Capture the cell that displays the provided text and extract its (X, Y) central coordinate. 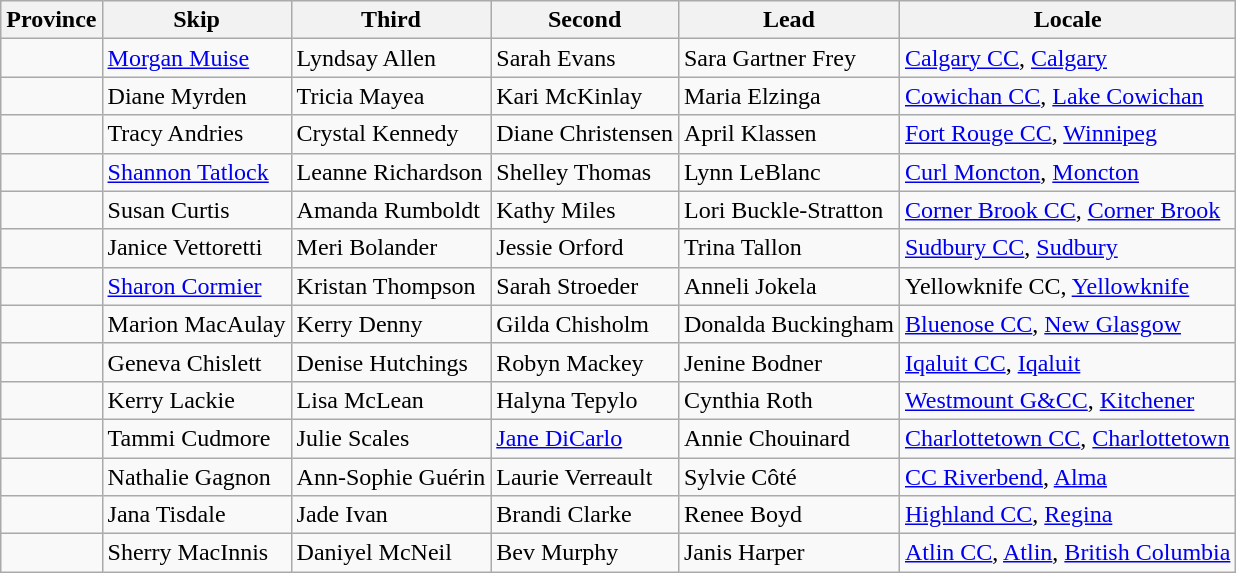
Yellowknife CC, Yellowknife (1067, 286)
Lisa McLean (391, 400)
Morgan Muise (196, 58)
Janice Vettoretti (196, 248)
Bev Murphy (585, 553)
Charlottetown CC, Charlottetown (1067, 438)
Jenine Bodner (788, 362)
Cynthia Roth (788, 400)
Ann-Sophie Guérin (391, 477)
Annie Chouinard (788, 438)
Gilda Chisholm (585, 324)
Diane Myrden (196, 96)
Sherry MacInnis (196, 553)
Crystal Kennedy (391, 134)
Third (391, 20)
Bluenose CC, New Glasgow (1067, 324)
Meri Bolander (391, 248)
Trina Tallon (788, 248)
Jessie Orford (585, 248)
Lori Buckle-Stratton (788, 210)
Leanne Richardson (391, 172)
Sarah Stroeder (585, 286)
Lead (788, 20)
Highland CC, Regina (1067, 515)
Denise Hutchings (391, 362)
Sara Gartner Frey (788, 58)
Curl Moncton, Moncton (1067, 172)
Westmount G&CC, Kitchener (1067, 400)
Locale (1067, 20)
Calgary CC, Calgary (1067, 58)
Laurie Verreault (585, 477)
Second (585, 20)
Maria Elzinga (788, 96)
Susan Curtis (196, 210)
Donalda Buckingham (788, 324)
Marion MacAulay (196, 324)
Renee Boyd (788, 515)
Kerry Lackie (196, 400)
Atlin CC, Atlin, British Columbia (1067, 553)
Amanda Rumboldt (391, 210)
Jade Ivan (391, 515)
Brandi Clarke (585, 515)
Janis Harper (788, 553)
Sarah Evans (585, 58)
CC Riverbend, Alma (1067, 477)
Tammi Cudmore (196, 438)
Kathy Miles (585, 210)
Diane Christensen (585, 134)
Corner Brook CC, Corner Brook (1067, 210)
Iqaluit CC, Iqaluit (1067, 362)
Lyndsay Allen (391, 58)
Nathalie Gagnon (196, 477)
Tracy Andries (196, 134)
Tricia Mayea (391, 96)
Sharon Cormier (196, 286)
Shelley Thomas (585, 172)
Sudbury CC, Sudbury (1067, 248)
Julie Scales (391, 438)
Shannon Tatlock (196, 172)
Anneli Jokela (788, 286)
Skip (196, 20)
Province (52, 20)
Lynn LeBlanc (788, 172)
Geneva Chislett (196, 362)
Daniyel McNeil (391, 553)
Cowichan CC, Lake Cowichan (1067, 96)
Sylvie Côté (788, 477)
Robyn Mackey (585, 362)
Fort Rouge CC, Winnipeg (1067, 134)
Kerry Denny (391, 324)
Jane DiCarlo (585, 438)
Kristan Thompson (391, 286)
April Klassen (788, 134)
Jana Tisdale (196, 515)
Kari McKinlay (585, 96)
Halyna Tepylo (585, 400)
